Search for the cell housing the specified text and yield its [x, y] center coordinate. 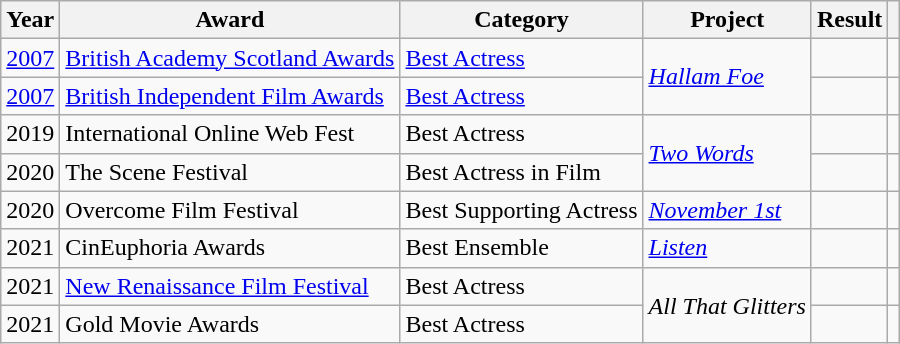
British Independent Film Awards [230, 96]
Best Actress in Film [522, 172]
The Scene Festival [230, 172]
Year [30, 20]
Overcome Film Festival [230, 210]
Project [727, 20]
Result [849, 20]
CinEuphoria Awards [230, 248]
British Academy Scotland Awards [230, 58]
All That Glitters [727, 305]
Two Words [727, 153]
November 1st [727, 210]
Award [230, 20]
International Online Web Fest [230, 134]
Category [522, 20]
Listen [727, 248]
Best Ensemble [522, 248]
Best Supporting Actress [522, 210]
Gold Movie Awards [230, 324]
Hallam Foe [727, 77]
2019 [30, 134]
New Renaissance Film Festival [230, 286]
